Scan for the cell matching the given text and deliver its [X, Y] coordinate at center. 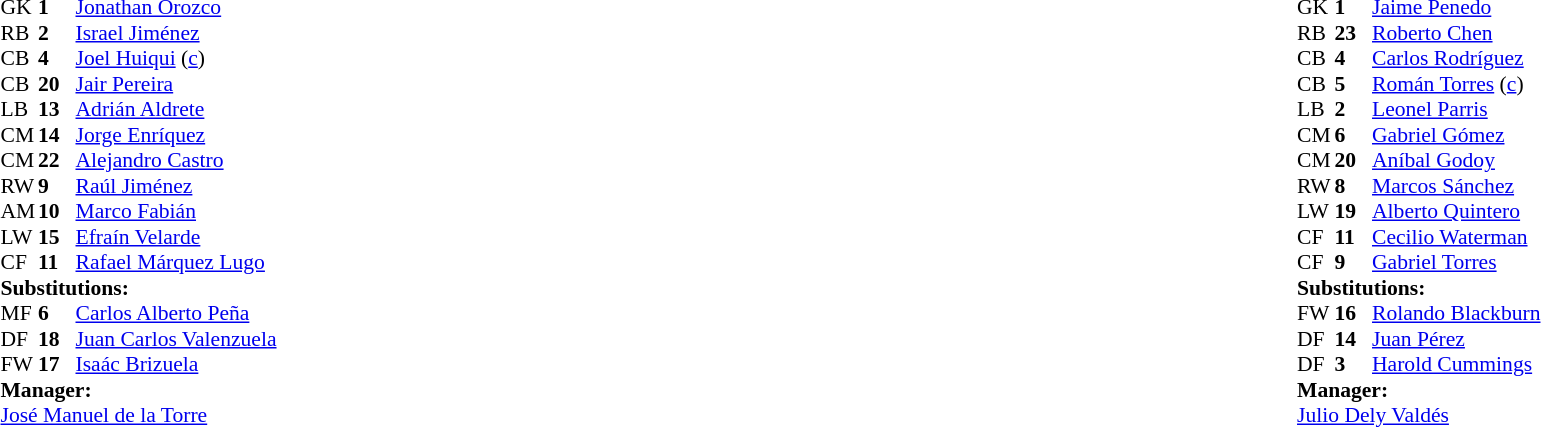
13 [57, 109]
Jair Pereira [176, 84]
Raúl Jiménez [176, 186]
3 [1354, 365]
5 [1354, 84]
Jorge Enríquez [176, 135]
Efraín Velarde [176, 237]
Joel Huiqui (c) [176, 59]
Rafael Márquez Lugo [176, 263]
Leonel Parris [1456, 109]
Alberto Quintero [1456, 211]
Israel Jiménez [176, 33]
Carlos Alberto Peña [176, 313]
Marcos Sánchez [1456, 186]
Aníbal Godoy [1456, 161]
Isaác Brizuela [176, 365]
Gabriel Torres [1456, 263]
Marco Fabián [176, 211]
Alejandro Castro [176, 161]
15 [57, 237]
Carlos Rodríguez [1456, 59]
22 [57, 161]
Juan Carlos Valenzuela [176, 339]
Román Torres (c) [1456, 84]
Harold Cummings [1456, 365]
18 [57, 339]
8 [1354, 186]
Cecilio Waterman [1456, 237]
10 [57, 211]
MF [19, 313]
Gabriel Gómez [1456, 135]
23 [1354, 33]
Roberto Chen [1456, 33]
17 [57, 365]
16 [1354, 313]
AM [19, 211]
19 [1354, 211]
Juan Pérez [1456, 339]
Adrián Aldrete [176, 109]
Rolando Blackburn [1456, 313]
